Detect which cell encompasses the target text, then output its (x, y) center coordinate. 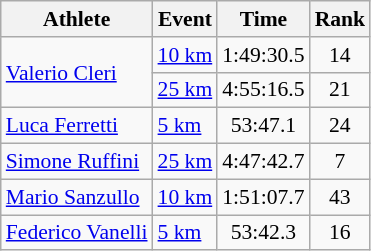
Mario Sanzullo (77, 197)
Event (186, 19)
21 (340, 90)
Federico Vanelli (77, 233)
16 (340, 233)
1:49:30.5 (263, 55)
Valerio Cleri (77, 72)
4:47:42.7 (263, 162)
4:55:16.5 (263, 90)
53:42.3 (263, 233)
Rank (340, 19)
14 (340, 55)
43 (340, 197)
Luca Ferretti (77, 126)
53:47.1 (263, 126)
Time (263, 19)
7 (340, 162)
1:51:07.7 (263, 197)
Athlete (77, 19)
24 (340, 126)
Simone Ruffini (77, 162)
